Return [X, Y] of the center of cell containing provided text 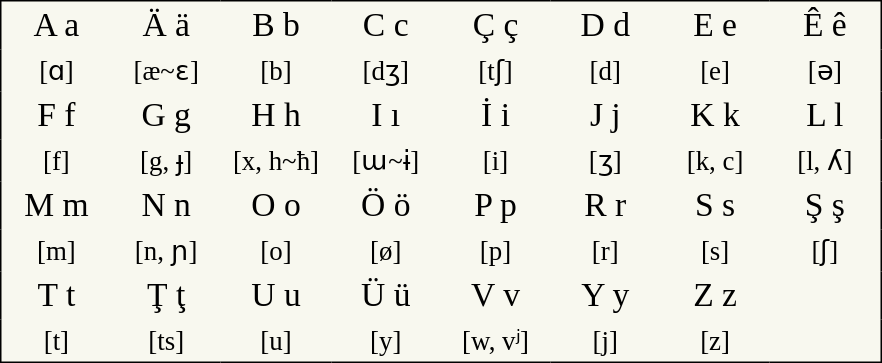
[ʒ] [605, 161]
[m] [56, 251]
[b] [276, 71]
[e] [715, 71]
[p] [496, 251]
[g, ɟ] [166, 161]
Ö ö [386, 206]
İ i [496, 116]
[æ~ɛ] [166, 71]
I ı [386, 116]
[ɑ] [56, 71]
O o [276, 206]
[x, h~ħ] [276, 161]
[ø] [386, 251]
[t] [56, 342]
[s] [715, 251]
R r [605, 206]
M m [56, 206]
[tʃ] [496, 71]
[d] [605, 71]
Z z [715, 296]
V v [496, 296]
Ç ç [496, 26]
N n [166, 206]
P p [496, 206]
E e [715, 26]
[dʒ] [386, 71]
[k, c] [715, 161]
[ɯ~ɨ] [386, 161]
G g [166, 116]
[u] [276, 342]
[n, ɲ] [166, 251]
[j] [605, 342]
[r] [605, 251]
L l [826, 116]
[ts] [166, 342]
D d [605, 26]
F f [56, 116]
T t [56, 296]
[ə] [826, 71]
[z] [715, 342]
Ü ü [386, 296]
[w, vʲ] [496, 342]
Ä ä [166, 26]
[i] [496, 161]
[ʃ] [826, 251]
C c [386, 26]
Ş ş [826, 206]
[f] [56, 161]
J j [605, 116]
Y y [605, 296]
[o] [276, 251]
B b [276, 26]
A a [56, 26]
[l, ʎ] [826, 161]
Ê ê [826, 26]
H h [276, 116]
U u [276, 296]
Ţ ţ [166, 296]
[y] [386, 342]
K k [715, 116]
S s [715, 206]
